Find where the given text appears and provide that cell's center as (X, Y) coordinate. 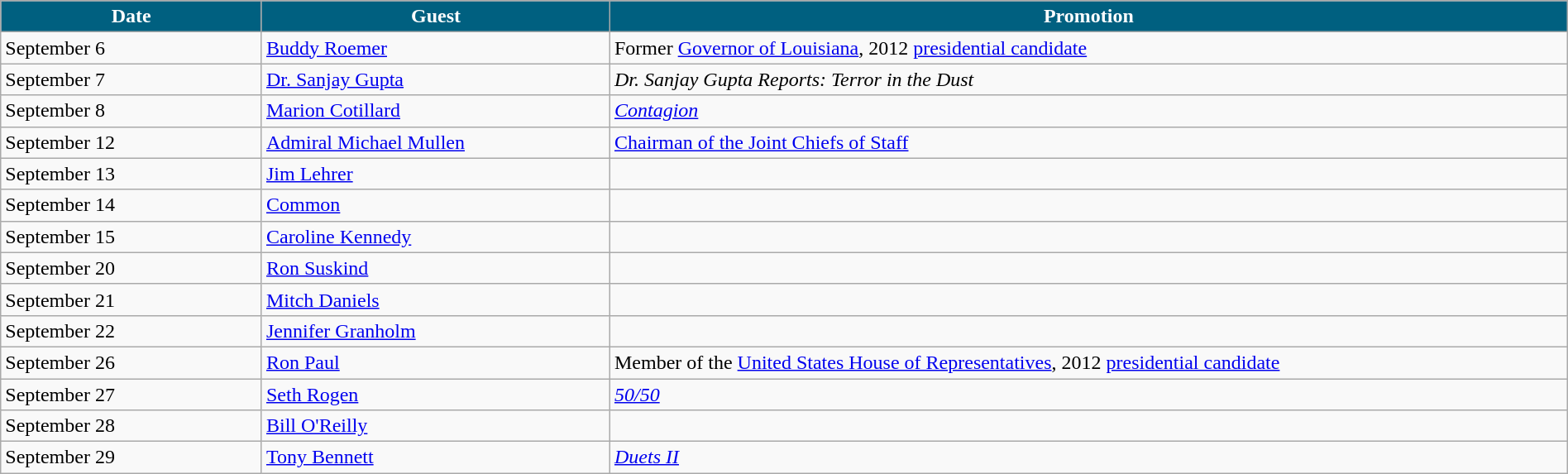
September 22 (131, 331)
September 26 (131, 362)
September 28 (131, 426)
September 12 (131, 142)
Duets II (1088, 457)
September 13 (131, 174)
September 14 (131, 205)
Caroline Kennedy (435, 237)
Jennifer Granholm (435, 331)
Guest (435, 17)
September 21 (131, 299)
Dr. Sanjay Gupta Reports: Terror in the Dust (1088, 79)
Date (131, 17)
September 20 (131, 268)
Dr. Sanjay Gupta (435, 79)
50/50 (1088, 395)
Mitch Daniels (435, 299)
September 7 (131, 79)
Admiral Michael Mullen (435, 142)
Common (435, 205)
September 15 (131, 237)
Seth Rogen (435, 395)
September 6 (131, 48)
September 8 (131, 111)
Buddy Roemer (435, 48)
Jim Lehrer (435, 174)
Contagion (1088, 111)
September 27 (131, 395)
Former Governor of Louisiana, 2012 presidential candidate (1088, 48)
Marion Cotillard (435, 111)
September 29 (131, 457)
Bill O'Reilly (435, 426)
Tony Bennett (435, 457)
Chairman of the Joint Chiefs of Staff (1088, 142)
Promotion (1088, 17)
Member of the United States House of Representatives, 2012 presidential candidate (1088, 362)
Ron Suskind (435, 268)
Ron Paul (435, 362)
